Extract the [X, Y] coordinate from the center of the cell holding the provided text.  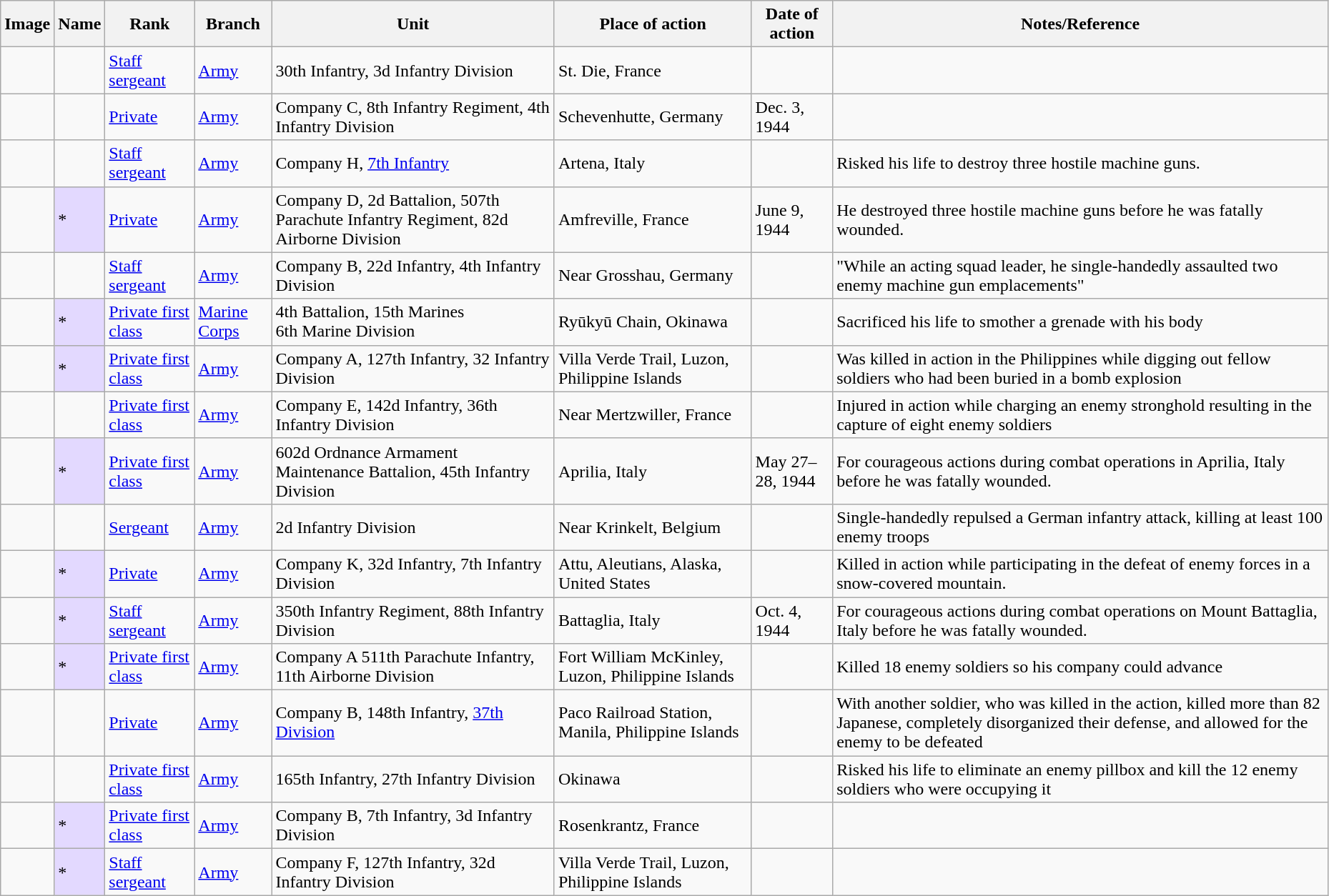
Company D, 2d Battalion, 507th Parachute Infantry Regiment, 82d Airborne Division [413, 219]
Company B, 148th Infantry, 37th Division [413, 723]
Single-handedly repulsed a German infantry attack, killing at least 100 enemy troops [1081, 527]
Was killed in action in the Philippines while digging out fellow soldiers who had been buried in a bomb explosion [1081, 369]
Rosenkrantz, France [653, 826]
Paco Railroad Station, Manila, Philippine Islands [653, 723]
Schevenhutte, Germany [653, 117]
Marine Corps [233, 322]
May 27–28, 1944 [792, 471]
Attu, Aleutians, Alaska, United States [653, 573]
Sergeant [150, 527]
Image [27, 24]
Company B, 22d Infantry, 4th Infantry Division [413, 276]
Aprilia, Italy [653, 471]
Risked his life to eliminate an enemy pillbox and kill the 12 enemy soldiers who were occupying it [1081, 779]
Killed 18 enemy soldiers so his company could advance [1081, 667]
Okinawa [653, 779]
Near Krinkelt, Belgium [653, 527]
Amfreville, France [653, 219]
For courageous actions during combat operations on Mount Battaglia, Italy before he was fatally wounded. [1081, 620]
He destroyed three hostile machine guns before he was fatally wounded. [1081, 219]
30th Infantry, 3d Infantry Division [413, 70]
350th Infantry Regiment, 88th Infantry Division [413, 620]
Near Grosshau, Germany [653, 276]
Injured in action while charging an enemy stronghold resulting in the capture of eight enemy soldiers [1081, 414]
Company F, 127th Infantry, 32d Infantry Division [413, 872]
Place of action [653, 24]
Unit [413, 24]
St. Die, France [653, 70]
Battaglia, Italy [653, 620]
Company E, 142d Infantry, 36th Infantry Division [413, 414]
Risked his life to destroy three hostile machine guns. [1081, 163]
June 9, 1944 [792, 219]
4th Battalion, 15th Marines6th Marine Division [413, 322]
Oct. 4, 1944 [792, 620]
602d Ordnance Armament Maintenance Battalion, 45th Infantry Division [413, 471]
Dec. 3, 1944 [792, 117]
Date of action [792, 24]
2d Infantry Division [413, 527]
Notes/Reference [1081, 24]
165th Infantry, 27th Infantry Division [413, 779]
Company C, 8th Infantry Regiment, 4th Infantry Division [413, 117]
Company A, 127th Infantry, 32 Infantry Division [413, 369]
Branch [233, 24]
Company K, 32d Infantry, 7th Infantry Division [413, 573]
"While an acting squad leader, he single-handedly assaulted two enemy machine gun emplacements" [1081, 276]
For courageous actions during combat operations in Aprilia, Italy before he was fatally wounded. [1081, 471]
Company A 511th Parachute Infantry, 11th Airborne Division [413, 667]
Name [80, 24]
Company B, 7th Infantry, 3d Infantry Division [413, 826]
Ryūkyū Chain, Okinawa [653, 322]
Company H, 7th Infantry [413, 163]
Sacrificed his life to smother a grenade with his body [1081, 322]
Fort William McKinley, Luzon, Philippine Islands [653, 667]
Killed in action while participating in the defeat of enemy forces in a snow-covered mountain. [1081, 573]
Rank [150, 24]
Near Mertzwiller, France [653, 414]
Artena, Italy [653, 163]
